Scan for the cell matching the given text and deliver its (x, y) coordinate at center. 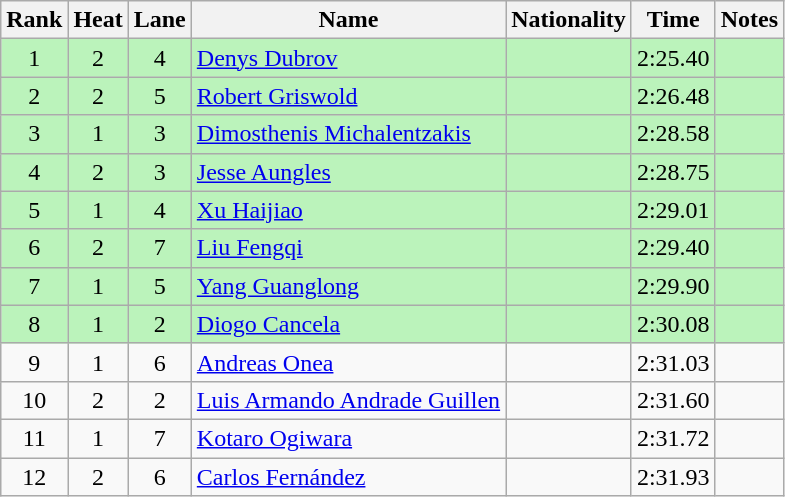
Dimosthenis Michalentzakis (348, 134)
2:30.08 (673, 324)
2:25.40 (673, 58)
2:29.01 (673, 210)
Jesse Aungles (348, 172)
10 (34, 400)
Robert Griswold (348, 96)
Yang Guanglong (348, 286)
Diogo Cancela (348, 324)
2:31.93 (673, 477)
8 (34, 324)
2:28.58 (673, 134)
2:29.90 (673, 286)
Kotaro Ogiwara (348, 438)
2:31.60 (673, 400)
9 (34, 362)
Rank (34, 20)
Andreas Onea (348, 362)
Xu Haijiao (348, 210)
11 (34, 438)
Time (673, 20)
2:31.72 (673, 438)
Name (348, 20)
2:31.03 (673, 362)
Heat (98, 20)
2:28.75 (673, 172)
Luis Armando Andrade Guillen (348, 400)
2:29.40 (673, 248)
2:26.48 (673, 96)
Carlos Fernández (348, 477)
Denys Dubrov (348, 58)
12 (34, 477)
Lane (160, 20)
Liu Fengqi (348, 248)
Nationality (569, 20)
Notes (749, 20)
